Extract the (X, Y) coordinate from the center of the cell holding the provided text.  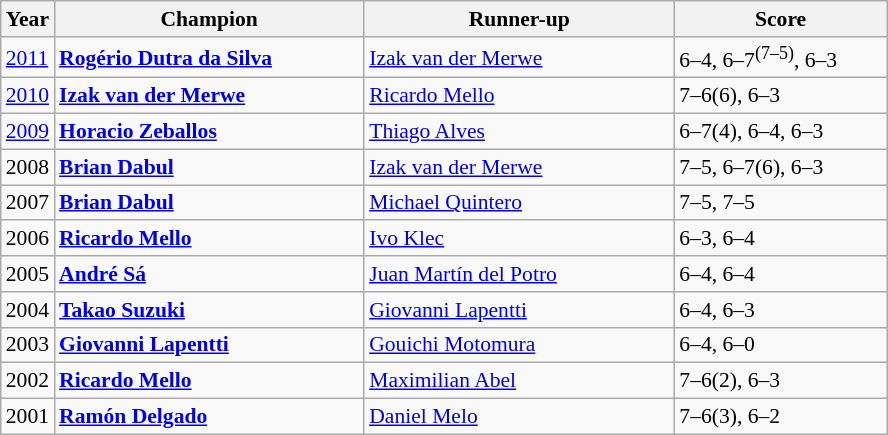
André Sá (209, 274)
Takao Suzuki (209, 310)
Gouichi Motomura (519, 345)
6–4, 6–3 (780, 310)
7–6(6), 6–3 (780, 96)
Year (28, 19)
Juan Martín del Potro (519, 274)
2001 (28, 417)
Score (780, 19)
2008 (28, 167)
2006 (28, 239)
Runner-up (519, 19)
Horacio Zeballos (209, 132)
Maximilian Abel (519, 381)
Rogério Dutra da Silva (209, 58)
7–5, 7–5 (780, 203)
2005 (28, 274)
2003 (28, 345)
7–5, 6–7(6), 6–3 (780, 167)
2002 (28, 381)
2010 (28, 96)
7–6(2), 6–3 (780, 381)
Daniel Melo (519, 417)
Ivo Klec (519, 239)
6–4, 6–4 (780, 274)
2009 (28, 132)
6–3, 6–4 (780, 239)
2011 (28, 58)
7–6(3), 6–2 (780, 417)
6–4, 6–7(7–5), 6–3 (780, 58)
2007 (28, 203)
6–7(4), 6–4, 6–3 (780, 132)
Michael Quintero (519, 203)
2004 (28, 310)
Champion (209, 19)
Ramón Delgado (209, 417)
Thiago Alves (519, 132)
6–4, 6–0 (780, 345)
